Find where the given text appears and provide that cell's center as (x, y) coordinate. 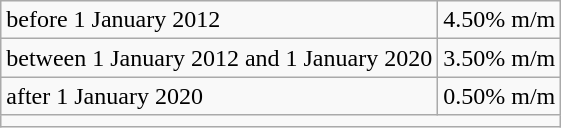
between 1 January 2012 and 1 January 2020 (220, 58)
after 1 January 2020 (220, 96)
3.50% m/m (500, 58)
0.50% m/m (500, 96)
4.50% m/m (500, 20)
before 1 January 2012 (220, 20)
